Return the [X, Y] coordinate for the center point of the cell that contains the specified text.  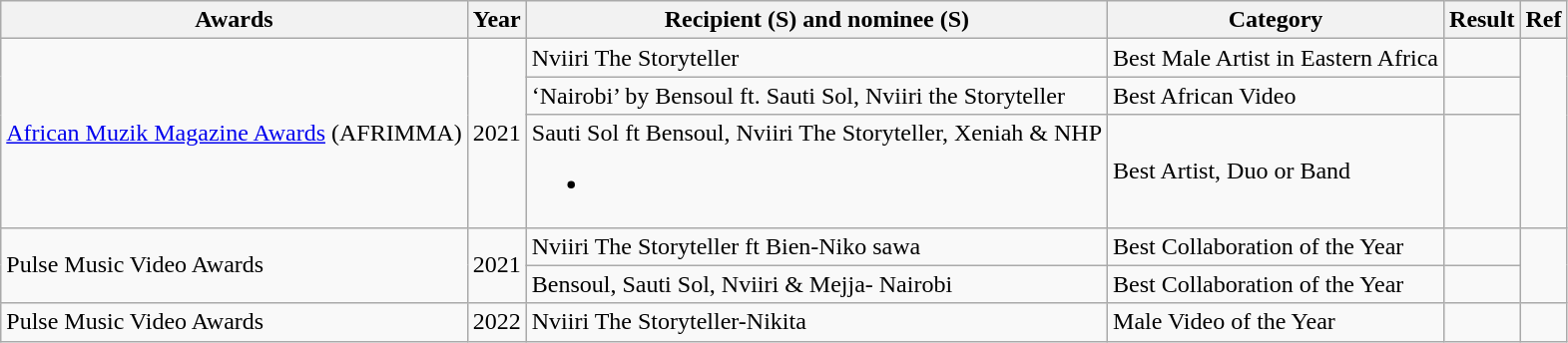
Best African Video [1276, 96]
Best Male Artist in Eastern Africa [1276, 58]
Nviiri The Storyteller ft Bien-Niko sawa [816, 246]
Result [1482, 20]
Awards [234, 20]
Nviiri The Storyteller-Nikita [816, 322]
Year [497, 20]
Sauti Sol ft Bensoul, Nviiri The Storyteller, Xeniah & NHP [816, 171]
Recipient (S) and nominee (S) [816, 20]
Male Video of the Year [1276, 322]
Ref [1543, 20]
‘Nairobi’ by Bensoul ft. Sauti Sol, Nviiri the Storyteller [816, 96]
2022 [497, 322]
African Muzik Magazine Awards (AFRIMMA) [234, 134]
Best Artist, Duo or Band [1276, 171]
Bensoul, Sauti Sol, Nviiri & Mejja- Nairobi [816, 284]
Category [1276, 20]
Nviiri The Storyteller [816, 58]
